Locate the cell with the specified text and output its [x, y] center coordinate. 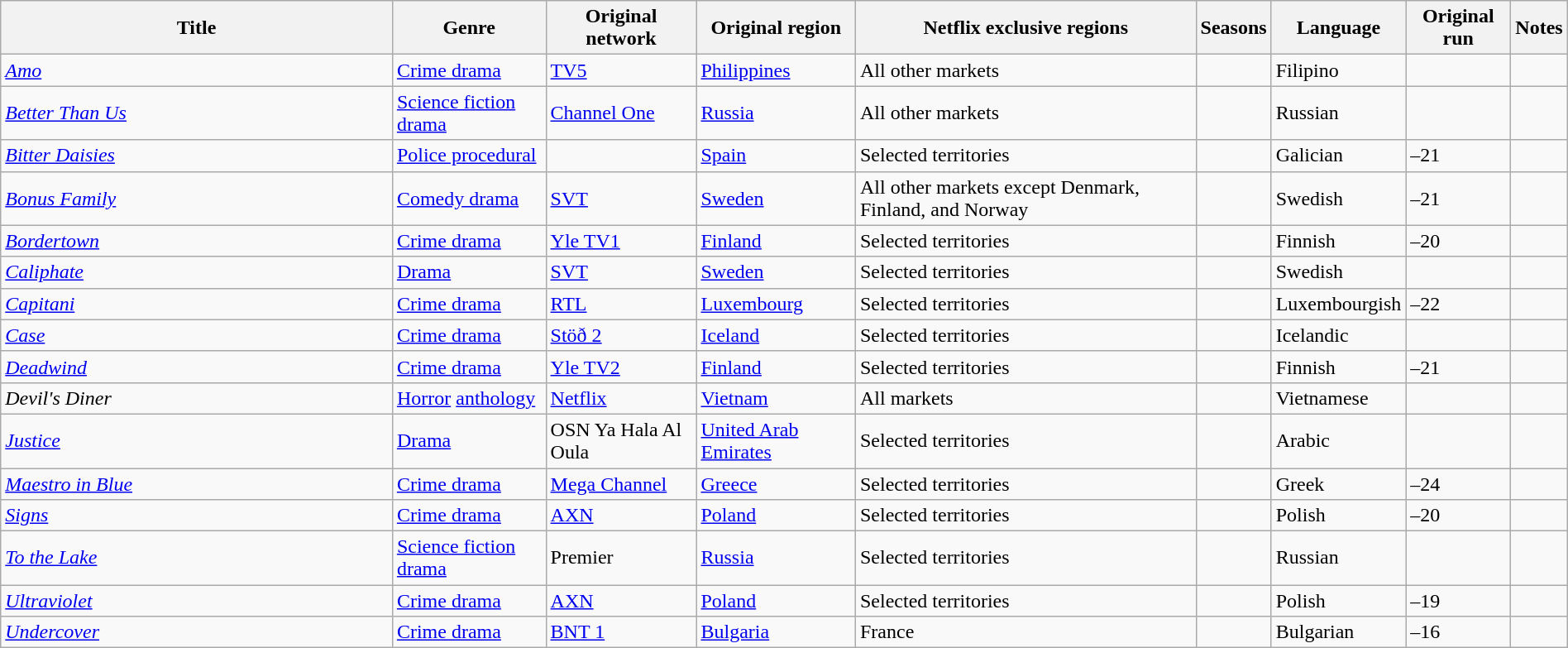
–24 [1459, 484]
All other markets except Denmark, Finland, and Norway [1025, 199]
Vietnam [776, 398]
Title [197, 28]
Comedy drama [469, 199]
Justice [197, 440]
Original run [1459, 28]
All markets [1025, 398]
Filipino [1338, 70]
Seasons [1234, 28]
TV5 [621, 70]
Bulgarian [1338, 632]
Ultraviolet [197, 601]
Bitter Daisies [197, 156]
Capitani [197, 304]
Icelandic [1338, 335]
Case [197, 335]
Better Than Us [197, 113]
Premier [621, 558]
Deadwind [197, 367]
Signs [197, 516]
Original region [776, 28]
Arabic [1338, 440]
Yle TV1 [621, 241]
–16 [1459, 632]
France [1025, 632]
Bulgaria [776, 632]
Genre [469, 28]
Philippines [776, 70]
United Arab Emirates [776, 440]
Luxembourgish [1338, 304]
Channel One [621, 113]
Language [1338, 28]
Caliphate [197, 272]
Devil's Diner [197, 398]
Original network [621, 28]
RTL [621, 304]
Netflix exclusive regions [1025, 28]
Vietnamese [1338, 398]
Iceland [776, 335]
–19 [1459, 601]
Stöð 2 [621, 335]
Notes [1539, 28]
OSN Ya Hala Al Oula [621, 440]
Yle TV2 [621, 367]
Greek [1338, 484]
Luxembourg [776, 304]
–22 [1459, 304]
Maestro in Blue [197, 484]
Galician [1338, 156]
Greece [776, 484]
Bordertown [197, 241]
Horror anthology [469, 398]
To the Lake [197, 558]
Undercover [197, 632]
Spain [776, 156]
Mega Channel [621, 484]
Police procedural [469, 156]
Netflix [621, 398]
Bonus Family [197, 199]
BNT 1 [621, 632]
Amo [197, 70]
